Output the [X, Y] coordinate of the center of the cell containing the given text.  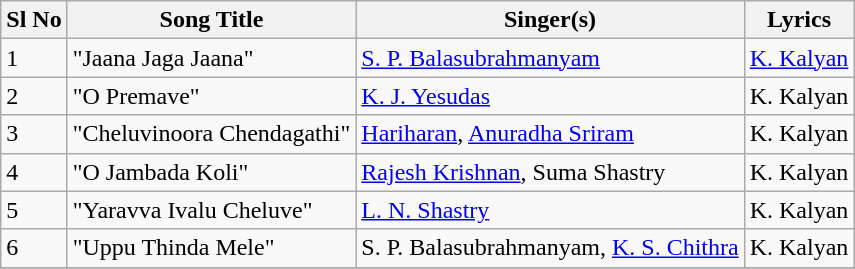
Song Title [212, 20]
L. N. Shastry [550, 210]
Sl No [34, 20]
"O Jambada Koli" [212, 172]
Singer(s) [550, 20]
Lyrics [799, 20]
"Yaravva Ivalu Cheluve" [212, 210]
"Cheluvinoora Chendagathi" [212, 134]
6 [34, 248]
"O Premave" [212, 96]
"Jaana Jaga Jaana" [212, 58]
2 [34, 96]
"Uppu Thinda Mele" [212, 248]
1 [34, 58]
S. P. Balasubrahmanyam [550, 58]
S. P. Balasubrahmanyam, K. S. Chithra [550, 248]
3 [34, 134]
K. J. Yesudas [550, 96]
Rajesh Krishnan, Suma Shastry [550, 172]
4 [34, 172]
Hariharan, Anuradha Sriram [550, 134]
5 [34, 210]
